Identify which cell holds the provided text, then report its (X, Y) central coordinate. 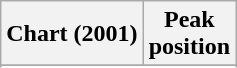
Chart (2001) (72, 34)
Peak position (189, 34)
